Scan for the cell matching the given text and deliver its (x, y) coordinate at center. 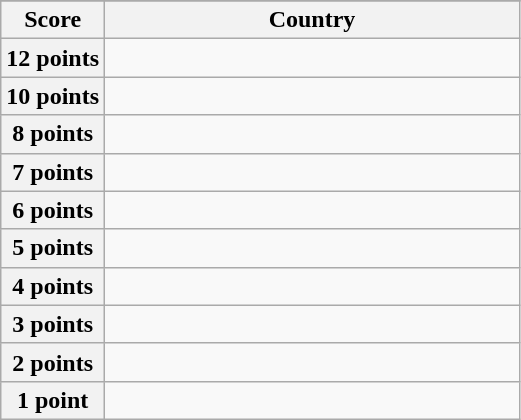
12 points (53, 58)
Score (53, 20)
8 points (53, 134)
3 points (53, 324)
5 points (53, 248)
1 point (53, 400)
10 points (53, 96)
7 points (53, 172)
4 points (53, 286)
Country (312, 20)
6 points (53, 210)
2 points (53, 362)
